Search for the cell housing the specified text and yield its [X, Y] center coordinate. 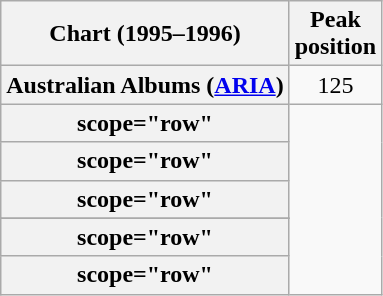
Australian Albums (ARIA) [145, 85]
Chart (1995–1996) [145, 34]
Peakposition [335, 34]
125 [335, 85]
